From the cell containing the given text, extract its center point as (X, Y) coordinate. 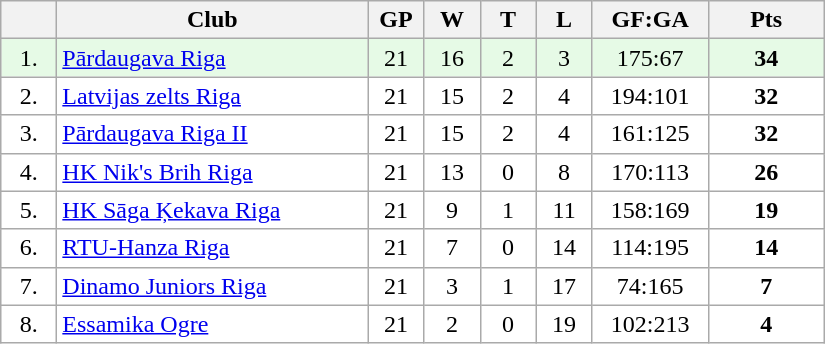
16 (452, 58)
HK Sāga Ķekava Riga (212, 210)
5. (29, 210)
Essamika Ogre (212, 324)
4. (29, 172)
Club (212, 20)
194:101 (650, 96)
17 (564, 286)
74:165 (650, 286)
11 (564, 210)
8 (564, 172)
Latvijas zelts Riga (212, 96)
9 (452, 210)
RTU-Hanza Riga (212, 248)
175:67 (650, 58)
7. (29, 286)
Pārdaugava Riga (212, 58)
Dinamo Juniors Riga (212, 286)
HK Nik's Brih Riga (212, 172)
170:113 (650, 172)
13 (452, 172)
Pārdaugava Riga II (212, 134)
T (508, 20)
102:213 (650, 324)
W (452, 20)
114:195 (650, 248)
3. (29, 134)
2. (29, 96)
8. (29, 324)
Pts (766, 20)
34 (766, 58)
1. (29, 58)
26 (766, 172)
L (564, 20)
161:125 (650, 134)
GF:GA (650, 20)
158:169 (650, 210)
6. (29, 248)
GP (396, 20)
